Identify which cell holds the provided text, then report its (X, Y) central coordinate. 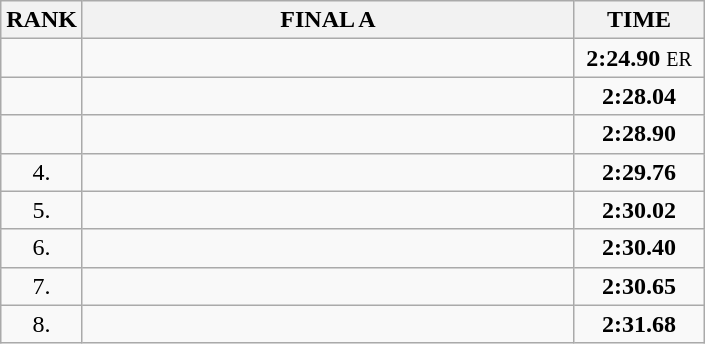
2:24.90 ER (640, 58)
2:28.90 (640, 134)
2:29.76 (640, 172)
7. (42, 286)
2:30.40 (640, 248)
RANK (42, 20)
6. (42, 248)
FINAL A (328, 20)
2:30.65 (640, 286)
5. (42, 210)
2:30.02 (640, 210)
8. (42, 324)
TIME (640, 20)
4. (42, 172)
2:31.68 (640, 324)
2:28.04 (640, 96)
